Capture the cell that displays the provided text and extract its [x, y] central coordinate. 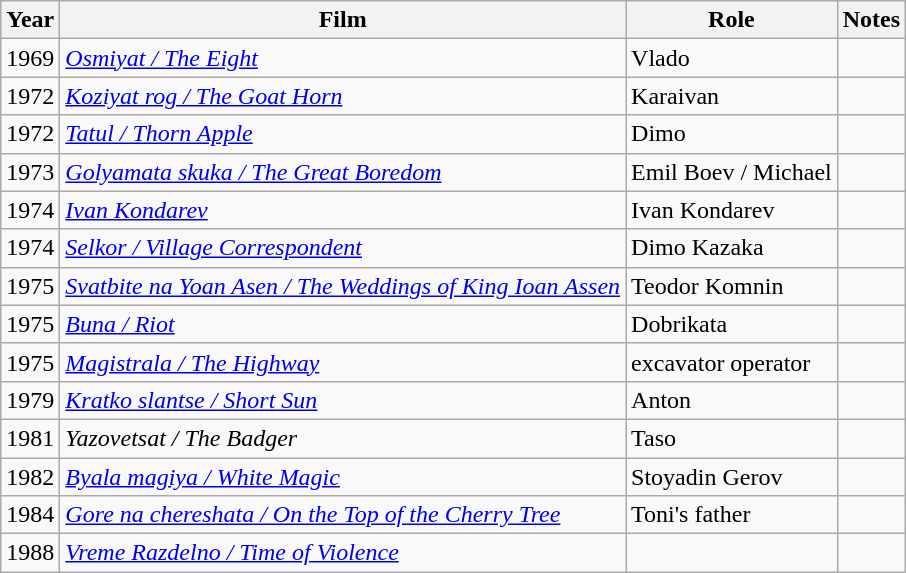
Year [30, 20]
Teodor Komnin [732, 286]
Vreme Razdelno / Time of Violence [343, 553]
Film [343, 20]
1981 [30, 438]
Golyamata skuka / The Great Boredom [343, 172]
1969 [30, 58]
Tatul / Thorn Apple [343, 134]
1988 [30, 553]
Dimo [732, 134]
Dobrikata [732, 324]
Magistrala / The Highway [343, 362]
Notes [871, 20]
Anton [732, 400]
Vlado [732, 58]
Osmiyat / The Eight [343, 58]
Stoyadin Gerov [732, 477]
1973 [30, 172]
Buna / Riot [343, 324]
Koziyat rog / The Goat Horn [343, 96]
Byala magiya / White Magic [343, 477]
1979 [30, 400]
excavator operator [732, 362]
Dimo Kazaka [732, 248]
Svatbite na Yoan Asen / The Weddings of King Ioan Assen [343, 286]
Yazovetsat / The Badger [343, 438]
Karaivan [732, 96]
Toni's father [732, 515]
1984 [30, 515]
Gore na chereshata / On the Top of the Cherry Tree [343, 515]
Emil Boev / Michael [732, 172]
1982 [30, 477]
Kratko slantse / Short Sun [343, 400]
Taso [732, 438]
Role [732, 20]
Selkor / Village Correspondent [343, 248]
